Return (X, Y) of the center of cell containing provided text 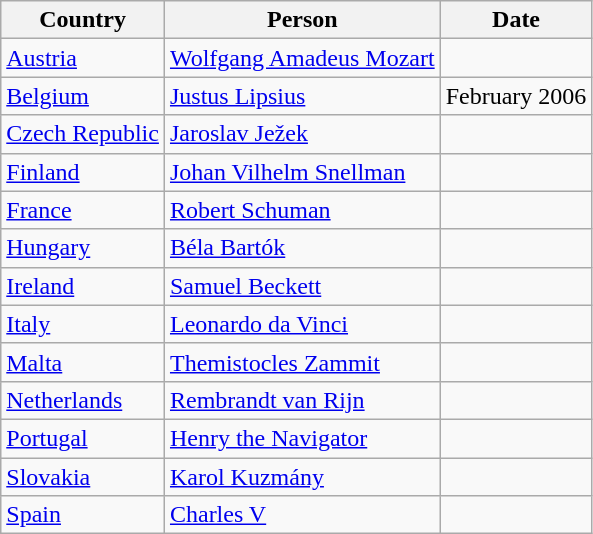
Date (516, 20)
Charles V (302, 515)
Finland (83, 172)
France (83, 210)
Wolfgang Amadeus Mozart (302, 58)
Czech Republic (83, 134)
Person (302, 20)
Netherlands (83, 400)
Austria (83, 58)
Hungary (83, 248)
Ireland (83, 286)
Justus Lipsius (302, 96)
Rembrandt van Rijn (302, 400)
Johan Vilhelm Snellman (302, 172)
Samuel Beckett (302, 286)
Portugal (83, 438)
Slovakia (83, 477)
Italy (83, 324)
Country (83, 20)
Karol Kuzmány (302, 477)
Jaroslav Ježek (302, 134)
Belgium (83, 96)
Leonardo da Vinci (302, 324)
Themistocles Zammit (302, 362)
Spain (83, 515)
Robert Schuman (302, 210)
Henry the Navigator (302, 438)
February 2006 (516, 96)
Béla Bartók (302, 248)
Malta (83, 362)
